Identify which cell holds the provided text, then report its [x, y] central coordinate. 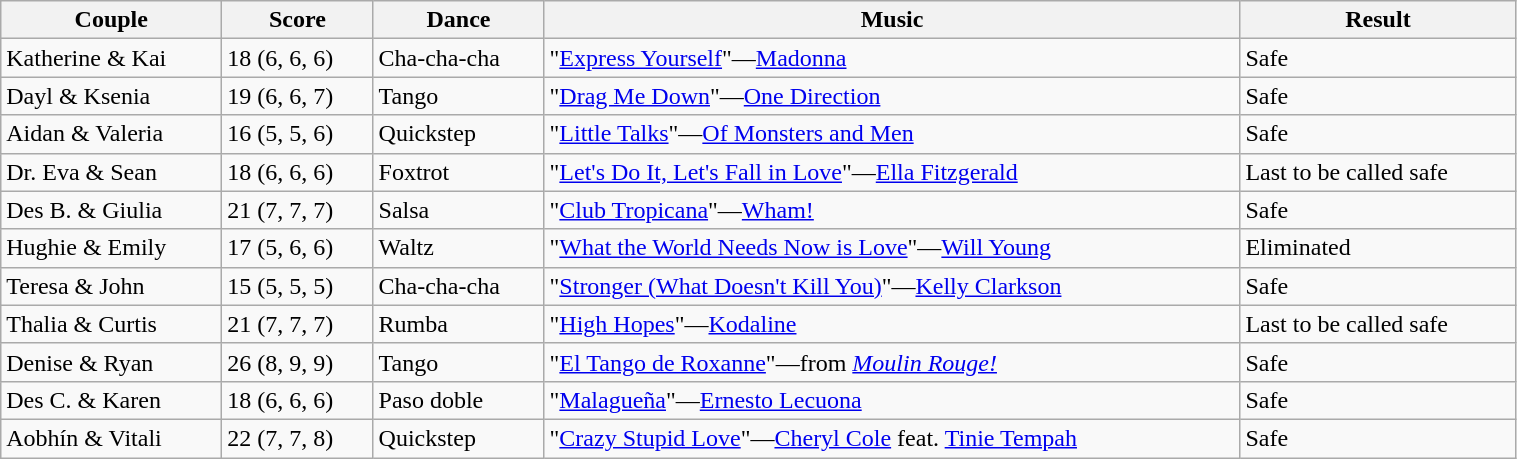
"Stronger (What Doesn't Kill You)"—Kelly Clarkson [892, 286]
Katherine & Kai [112, 58]
Aobhín & Vitali [112, 438]
Denise & Ryan [112, 362]
"What the World Needs Now is Love"—Will Young [892, 248]
15 (5, 5, 5) [298, 286]
"Little Talks"—Of Monsters and Men [892, 134]
Thalia & Curtis [112, 324]
22 (7, 7, 8) [298, 438]
Aidan & Valeria [112, 134]
Paso doble [458, 400]
Teresa & John [112, 286]
Des C. & Karen [112, 400]
Rumba [458, 324]
Music [892, 20]
Hughie & Emily [112, 248]
Des B. & Giulia [112, 210]
"Let's Do It, Let's Fall in Love"—Ella Fitzgerald [892, 172]
Waltz [458, 248]
26 (8, 9, 9) [298, 362]
"Malagueña"—Ernesto Lecuona [892, 400]
"Crazy Stupid Love"—Cheryl Cole feat. Tinie Tempah [892, 438]
Foxtrot [458, 172]
19 (6, 6, 7) [298, 96]
"High Hopes"—Kodaline [892, 324]
Dayl & Ksenia [112, 96]
Result [1378, 20]
Score [298, 20]
17 (5, 6, 6) [298, 248]
Dance [458, 20]
"Drag Me Down"—One Direction [892, 96]
"Club Tropicana"—Wham! [892, 210]
Salsa [458, 210]
Dr. Eva & Sean [112, 172]
"Express Yourself"—Madonna [892, 58]
Eliminated [1378, 248]
Couple [112, 20]
16 (5, 5, 6) [298, 134]
"El Tango de Roxanne"—from Moulin Rouge! [892, 362]
